Pinpoint the cell where the given text exists, returning its [x, y] midpoint coordinate. 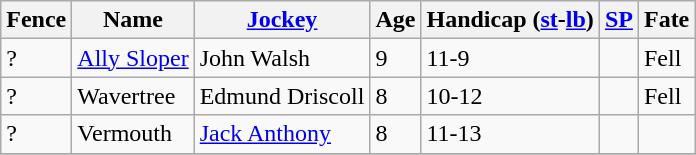
SP [618, 20]
11-9 [510, 58]
Edmund Driscoll [282, 96]
11-13 [510, 134]
10-12 [510, 96]
Handicap (st-lb) [510, 20]
Fate [666, 20]
Jockey [282, 20]
Name [133, 20]
Ally Sloper [133, 58]
Jack Anthony [282, 134]
9 [396, 58]
Age [396, 20]
John Walsh [282, 58]
Wavertree [133, 96]
Fence [36, 20]
Vermouth [133, 134]
